Output the [x, y] coordinate of the center of the cell containing the given text.  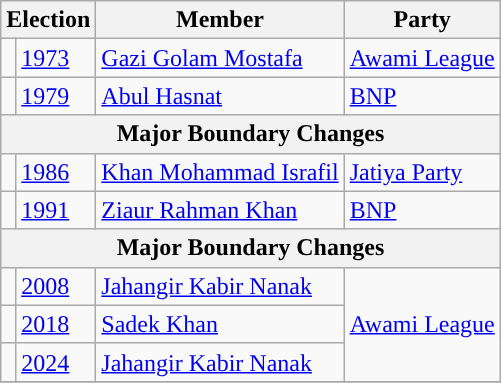
1973 [56, 58]
1991 [56, 210]
2018 [56, 324]
2008 [56, 286]
Khan Mohammad Israfil [220, 172]
1979 [56, 96]
Election [48, 20]
1986 [56, 172]
Abul Hasnat [220, 96]
Ziaur Rahman Khan [220, 210]
Member [220, 20]
Party [422, 20]
Gazi Golam Mostafa [220, 58]
Jatiya Party [422, 172]
Sadek Khan [220, 324]
2024 [56, 362]
